From the cell containing the given text, extract its center point as [X, Y] coordinate. 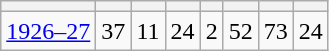
37 [114, 31]
11 [148, 31]
2 [212, 31]
52 [240, 31]
1926–27 [48, 31]
73 [276, 31]
